Extract the [X, Y] coordinate from the center of the cell holding the provided text.  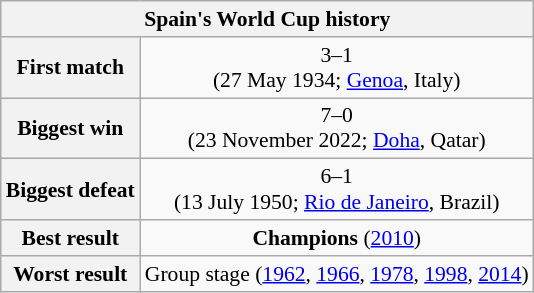
Biggest defeat [70, 190]
Group stage (1962, 1966, 1978, 1998, 2014) [337, 274]
Champions (2010) [337, 238]
Biggest win [70, 128]
First match [70, 68]
Best result [70, 238]
Spain's World Cup history [268, 19]
Worst result [70, 274]
7–0 (23 November 2022; Doha, Qatar) [337, 128]
6–1 (13 July 1950; Rio de Janeiro, Brazil) [337, 190]
3–1 (27 May 1934; Genoa, Italy) [337, 68]
